Return [X, Y] of the center of cell containing provided text 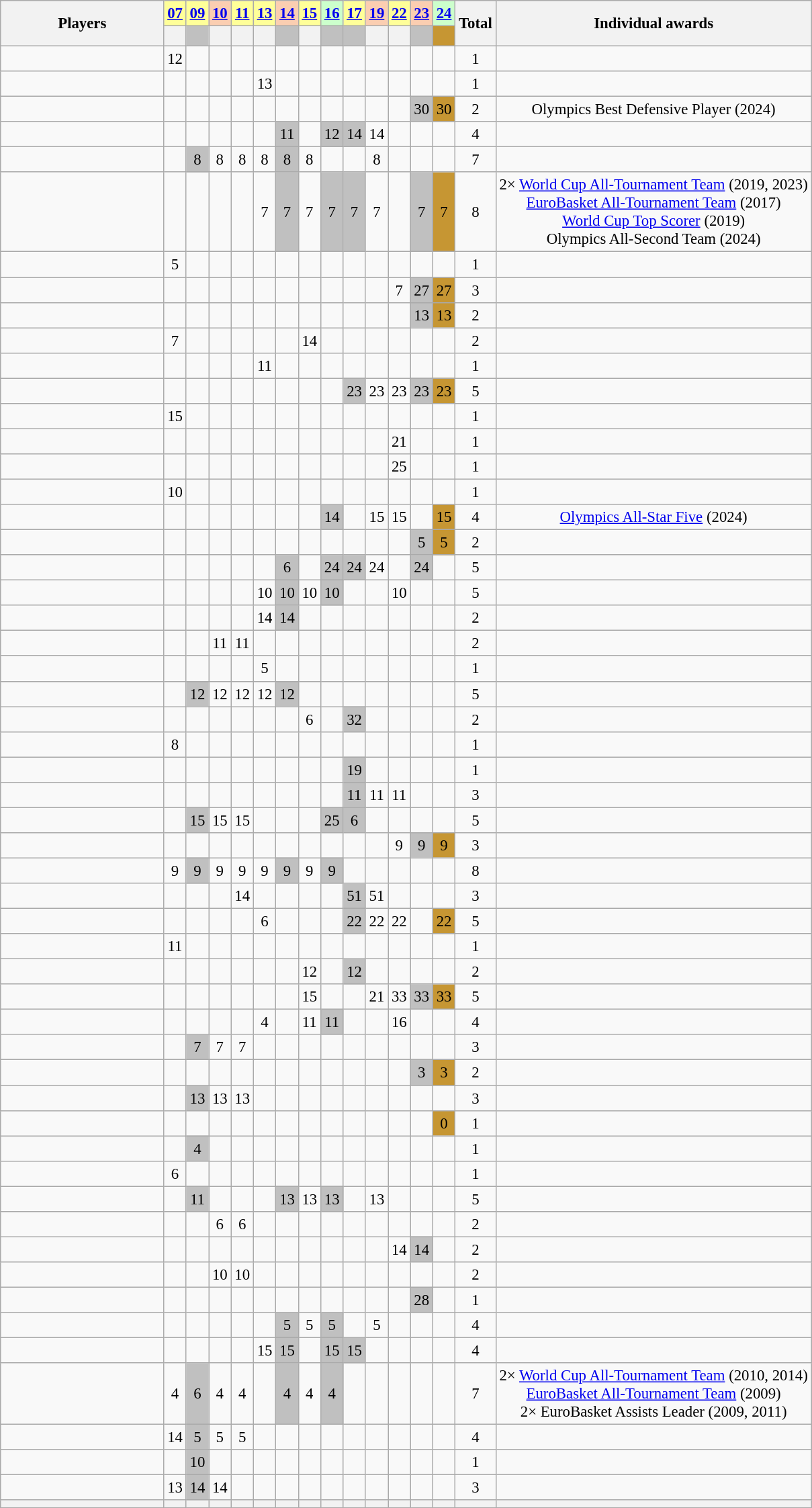
32 [355, 719]
0 [443, 1123]
17 [355, 13]
Olympics All-Star Five (2024) [653, 517]
09 [197, 13]
Players [82, 24]
28 [422, 1300]
Olympics Best Defensive Player (2024) [653, 109]
2× World Cup All-Tournament Team (2019, 2023)EuroBasket All-Tournament Team (2017)World Cup Top Scorer (2019)Olympics All-Second Team (2024) [653, 212]
07 [175, 13]
Total [476, 24]
2× World Cup All-Tournament Team (2010, 2014)EuroBasket All-Tournament Team (2009) 2× EuroBasket Assists Leader (2009, 2011) [653, 1394]
Individual awards [653, 24]
